Find where the given text appears and provide that cell's center as [x, y] coordinate. 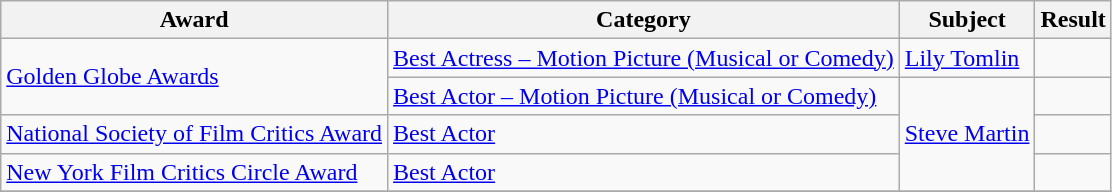
Award [194, 20]
Steve Martin [967, 134]
Best Actor – Motion Picture (Musical or Comedy) [644, 96]
Lily Tomlin [967, 58]
Category [644, 20]
New York Film Critics Circle Award [194, 172]
Subject [967, 20]
National Society of Film Critics Award [194, 134]
Result [1073, 20]
Golden Globe Awards [194, 77]
Best Actress – Motion Picture (Musical or Comedy) [644, 58]
